Find where the given text appears and provide that cell's center as [X, Y] coordinate. 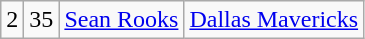
Dallas Mavericks [274, 20]
35 [42, 20]
Sean Rooks [122, 20]
2 [12, 20]
